For the text-containing cell, return its midpoint in [x, y] coordinate format. 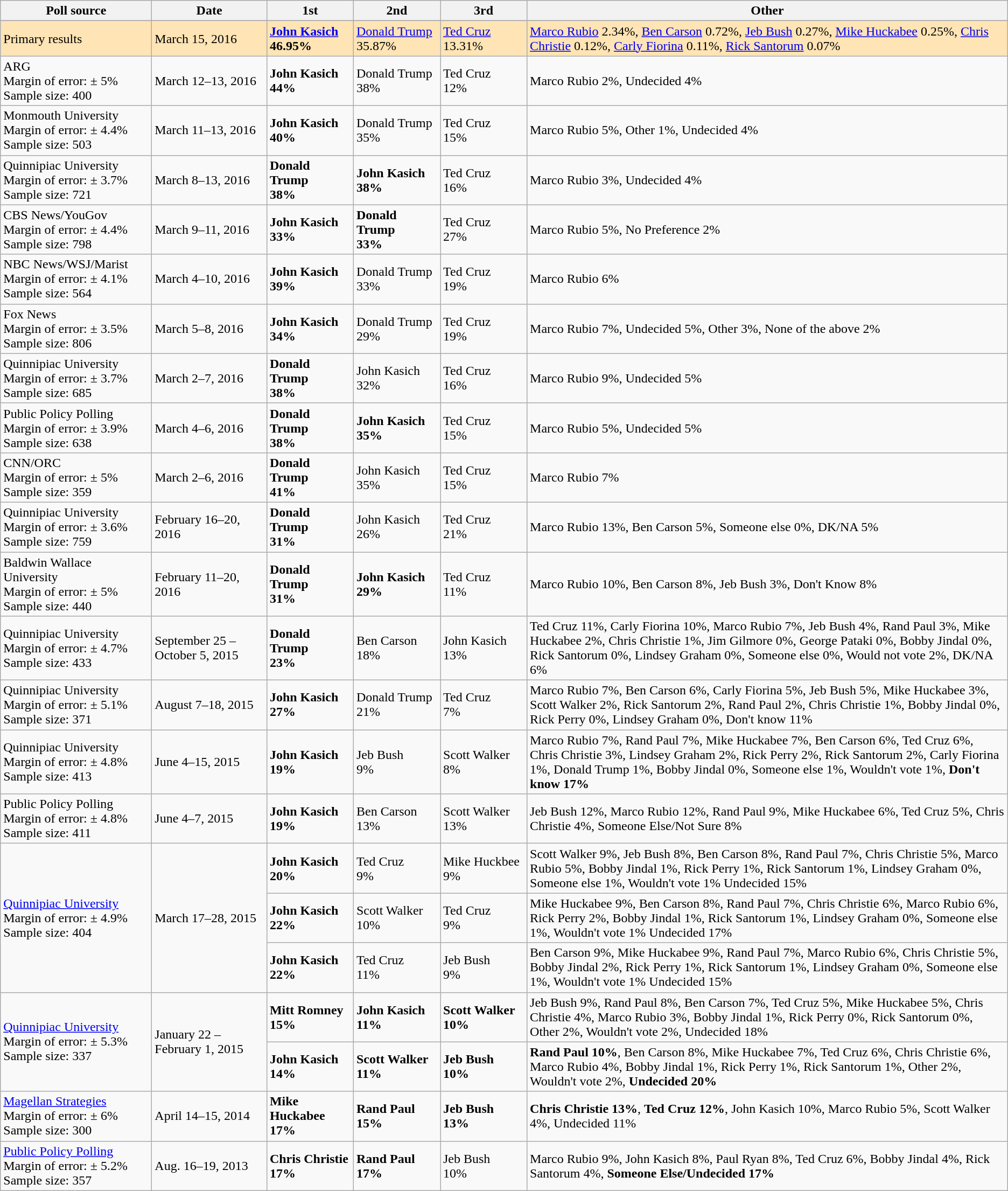
Quinnipiac UniversityMargin of error: ± 3.7% Sample size: 721 [76, 180]
Jeb Bush13% [484, 1116]
March 12–13, 2016 [209, 81]
Baldwin Wallace UniversityMargin of error: ± 5% Sample size: 440 [76, 584]
Marco Rubio 13%, Ben Carson 5%, Someone else 0%, DK/NA 5% [768, 527]
March 8–13, 2016 [209, 180]
June 4–7, 2015 [209, 819]
March 2–6, 2016 [209, 477]
February 11–20, 2016 [209, 584]
Scott Walker13% [484, 819]
3rd [484, 11]
Marco Rubio 5%, Undecided 5% [768, 428]
Scott Walker8% [484, 762]
CBS News/YouGovMargin of error: ± 4.4% Sample size: 798 [76, 229]
March 11–13, 2016 [209, 130]
John Kasich29% [396, 584]
Chris Christie17% [310, 1166]
Monmouth UniversityMargin of error: ± 4.4% Sample size: 503 [76, 130]
January 22 – February 1, 2015 [209, 1042]
June 4–15, 2015 [209, 762]
Chris Christie 13%, Ted Cruz 12%, John Kasich 10%, Marco Rubio 5%, Scott Walker 4%, Undecided 11% [768, 1116]
Marco Rubio 7% [768, 477]
March 9–11, 2016 [209, 229]
Ted Cruz13.31% [484, 39]
Quinnipiac UniversityMargin of error: ± 3.7% Sample size: 685 [76, 378]
September 25 – October 5, 2015 [209, 649]
CNN/ORCMargin of error: ± 5% Sample size: 359 [76, 477]
Marco Rubio 3%, Undecided 4% [768, 180]
Quinnipiac UniversityMargin of error: ± 4.8% Sample size: 413 [76, 762]
Jeb Bush 12%, Marco Rubio 12%, Rand Paul 9%, Mike Huckabee 6%, Ted Cruz 5%, Chris Christie 4%, Someone Else/Not Sure 8% [768, 819]
Marco Rubio 7%, Undecided 5%, Other 3%, None of the above 2% [768, 329]
1st [310, 11]
Donald Trump21% [396, 705]
Mike Huckabee17% [310, 1116]
Quinnipiac UniversityMargin of error: ± 5.3% Sample size: 337 [76, 1042]
Marco Rubio 9%, Undecided 5% [768, 378]
Marco Rubio 9%, John Kasich 8%, Paul Ryan 8%, Ted Cruz 6%, Bobby Jindal 4%, Rick Santorum 4%, Someone Else/Undecided 17% [768, 1166]
Marco Rubio 2.34%, Ben Carson 0.72%, Jeb Bush 0.27%, Mike Huckabee 0.25%, Chris Christie 0.12%, Carly Fiorina 0.11%, Rick Santorum 0.07% [768, 39]
Marco Rubio 10%, Ben Carson 8%, Jeb Bush 3%, Don't Know 8% [768, 584]
John Kasich14% [310, 1067]
March 15, 2016 [209, 39]
Scott Walker11% [396, 1067]
John Kasich13% [484, 649]
Fox NewsMargin of error: ± 3.5% Sample size: 806 [76, 329]
Ted Cruz12% [484, 81]
Marco Rubio 6% [768, 279]
Public Policy PollingMargin of error: ± 5.2% Sample size: 357 [76, 1166]
Donald Trump41% [310, 477]
April 14–15, 2014 [209, 1116]
Ted Cruz27% [484, 229]
March 17–28, 2015 [209, 918]
Primary results [76, 39]
Quinnipiac UniversityMargin of error: ± 3.6% Sample size: 759 [76, 527]
Ben Carson18% [396, 649]
Donald Trump35% [396, 130]
March 4–10, 2016 [209, 279]
Poll source [76, 11]
February 16–20, 2016 [209, 527]
Donald Trump23% [310, 649]
Quinnipiac UniversityMargin of error: ± 5.1% Sample size: 371 [76, 705]
March 4–6, 2016 [209, 428]
Donald Trump35.87% [396, 39]
2nd [396, 11]
John Kasich46.95% [310, 39]
March 2–7, 2016 [209, 378]
John Kasich11% [396, 1017]
Date [209, 11]
Rand Paul17% [396, 1166]
Ted Cruz7% [484, 705]
John Kasich38% [396, 180]
John Kasich39% [310, 279]
Marco Rubio 5%, No Preference 2% [768, 229]
Magellan StrategiesMargin of error: ± 6% Sample size: 300 [76, 1116]
Public Policy PollingMargin of error: ± 3.9% Sample size: 638 [76, 428]
Mitt Romney15% [310, 1017]
John Kasich27% [310, 705]
John Kasich33% [310, 229]
John Kasich44% [310, 81]
August 7–18, 2015 [209, 705]
March 5–8, 2016 [209, 329]
ARGMargin of error: ± 5% Sample size: 400 [76, 81]
John Kasich26% [396, 527]
Ted Cruz21% [484, 527]
Quinnipiac UniversityMargin of error: ± 4.9% Sample size: 404 [76, 918]
Mike Huckbee9% [484, 868]
Aug. 16–19, 2013 [209, 1166]
Other [768, 11]
Rand Paul15% [396, 1116]
John Kasich32% [396, 378]
Marco Rubio 5%, Other 1%, Undecided 4% [768, 130]
NBC News/WSJ/MaristMargin of error: ± 4.1% Sample size: 564 [76, 279]
Public Policy PollingMargin of error: ± 4.8% Sample size: 411 [76, 819]
John Kasich40% [310, 130]
Marco Rubio 2%, Undecided 4% [768, 81]
John Kasich34% [310, 329]
John Kasich20% [310, 868]
Quinnipiac UniversityMargin of error: ± 4.7% Sample size: 433 [76, 649]
Ben Carson13% [396, 819]
Donald Trump29% [396, 329]
